Determine the (x, y) coordinate at the center of the cell enclosing the given text.  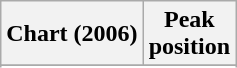
Chart (2006) (72, 34)
Peakposition (189, 34)
